Identify which cell holds the provided text, then report its [x, y] central coordinate. 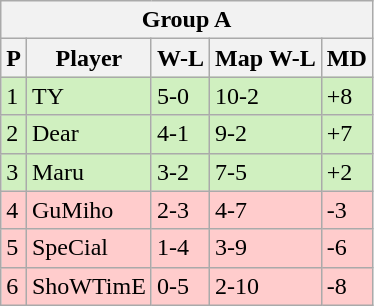
MD [346, 58]
4 [14, 210]
9-2 [266, 134]
0-5 [180, 286]
5 [14, 248]
Player [88, 58]
Maru [88, 172]
10-2 [266, 96]
ShoWTimE [88, 286]
-6 [346, 248]
3-2 [180, 172]
2-10 [266, 286]
-3 [346, 210]
+2 [346, 172]
6 [14, 286]
GuMiho [88, 210]
W-L [180, 58]
7-5 [266, 172]
4-7 [266, 210]
SpeCial [88, 248]
+7 [346, 134]
1 [14, 96]
5-0 [180, 96]
+8 [346, 96]
1-4 [180, 248]
2-3 [180, 210]
-8 [346, 286]
3 [14, 172]
TY [88, 96]
3-9 [266, 248]
P [14, 58]
Dear [88, 134]
Map W-L [266, 58]
Group A [187, 20]
2 [14, 134]
4-1 [180, 134]
